For the text-containing cell, return its midpoint in [X, Y] coordinate format. 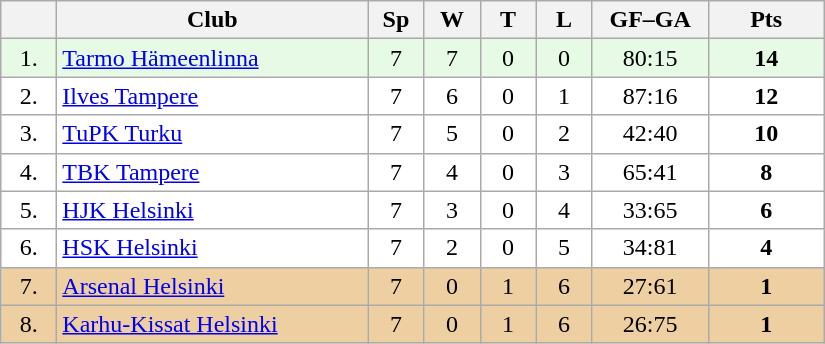
T [508, 20]
12 [766, 96]
L [564, 20]
Tarmo Hämeenlinna [212, 58]
GF–GA [650, 20]
Club [212, 20]
27:61 [650, 286]
2. [29, 96]
10 [766, 134]
W [452, 20]
26:75 [650, 324]
Sp [396, 20]
TuPK Turku [212, 134]
4. [29, 172]
3. [29, 134]
Ilves Tampere [212, 96]
8. [29, 324]
87:16 [650, 96]
33:65 [650, 210]
Karhu-Kissat Helsinki [212, 324]
6. [29, 248]
80:15 [650, 58]
5. [29, 210]
TBK Tampere [212, 172]
1. [29, 58]
8 [766, 172]
34:81 [650, 248]
42:40 [650, 134]
HJK Helsinki [212, 210]
65:41 [650, 172]
Pts [766, 20]
14 [766, 58]
HSK Helsinki [212, 248]
7. [29, 286]
Arsenal Helsinki [212, 286]
